Return the (X, Y) coordinate for the center point of the cell that contains the specified text.  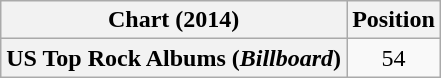
Chart (2014) (174, 20)
Position (394, 20)
US Top Rock Albums (Billboard) (174, 58)
54 (394, 58)
